Detect which cell encompasses the target text, then output its [x, y] center coordinate. 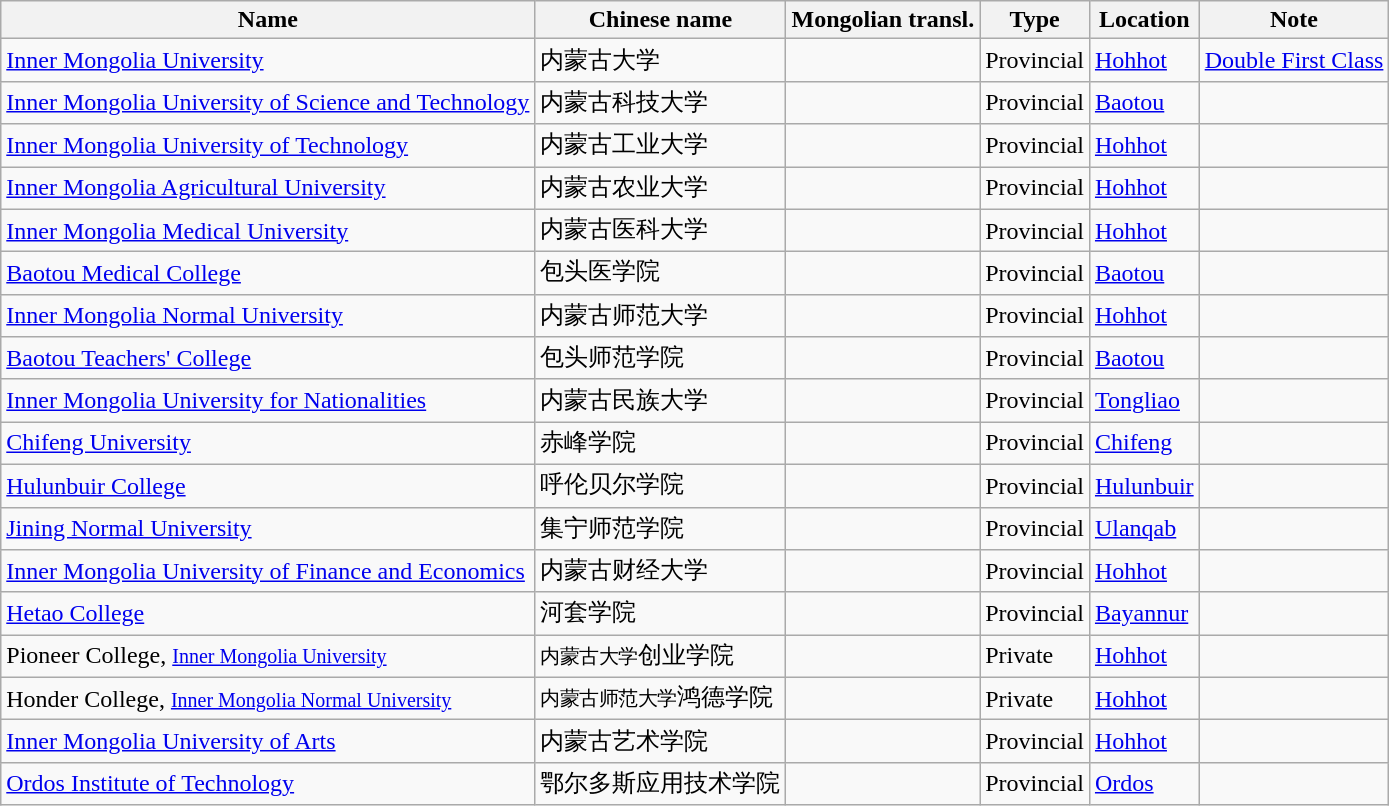
Hetao College [268, 614]
Inner Mongolia University for Nationalities [268, 400]
Hulunbuir College [268, 486]
赤峰学院 [660, 444]
内蒙古大学 [660, 60]
内蒙古农业大学 [660, 188]
Inner Mongolia University [268, 60]
Inner Mongolia Normal University [268, 316]
内蒙古民族大学 [660, 400]
内蒙古财经大学 [660, 572]
Note [1294, 20]
Inner Mongolia Medical University [268, 230]
包头师范学院 [660, 358]
Honder College, Inner Mongolia Normal University [268, 698]
Location [1144, 20]
内蒙古工业大学 [660, 146]
内蒙古师范大学鸿德学院 [660, 698]
包头医学院 [660, 274]
鄂尔多斯应用技术学院 [660, 784]
集宁师范学院 [660, 528]
内蒙古科技大学 [660, 102]
Bayannur [1144, 614]
Inner Mongolia University of Science and Technology [268, 102]
Chifeng University [268, 444]
内蒙古艺术学院 [660, 742]
Jining Normal University [268, 528]
内蒙古医科大学 [660, 230]
Ulanqab [1144, 528]
Chifeng [1144, 444]
河套学院 [660, 614]
Inner Mongolia Agricultural University [268, 188]
内蒙古大学创业学院 [660, 656]
Inner Mongolia University of Arts [268, 742]
Baotou Teachers' College [268, 358]
Inner Mongolia University of Finance and Economics [268, 572]
Hulunbuir [1144, 486]
Ordos [1144, 784]
Inner Mongolia University of Technology [268, 146]
Ordos Institute of Technology [268, 784]
Mongolian transl. [883, 20]
Name [268, 20]
Tongliao [1144, 400]
呼伦贝尔学院 [660, 486]
Pioneer College, Inner Mongolia University [268, 656]
内蒙古师范大学 [660, 316]
Double First Class [1294, 60]
Baotou Medical College [268, 274]
Chinese name [660, 20]
Type [1035, 20]
